Capture the cell that displays the provided text and extract its [x, y] central coordinate. 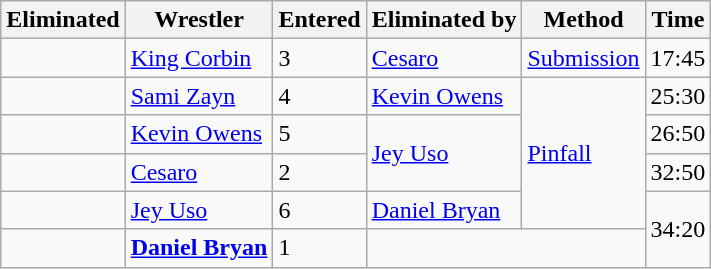
3 [320, 58]
Eliminated [63, 20]
Eliminated by [444, 20]
25:30 [678, 96]
34:20 [678, 229]
Wrestler [199, 20]
Time [678, 20]
4 [320, 96]
26:50 [678, 134]
2 [320, 172]
32:50 [678, 172]
5 [320, 134]
6 [320, 210]
17:45 [678, 58]
Entered [320, 20]
Method [584, 20]
King Corbin [199, 58]
1 [320, 248]
Pinfall [584, 153]
Submission [584, 58]
Sami Zayn [199, 96]
